Identify which cell holds the provided text, then report its [x, y] central coordinate. 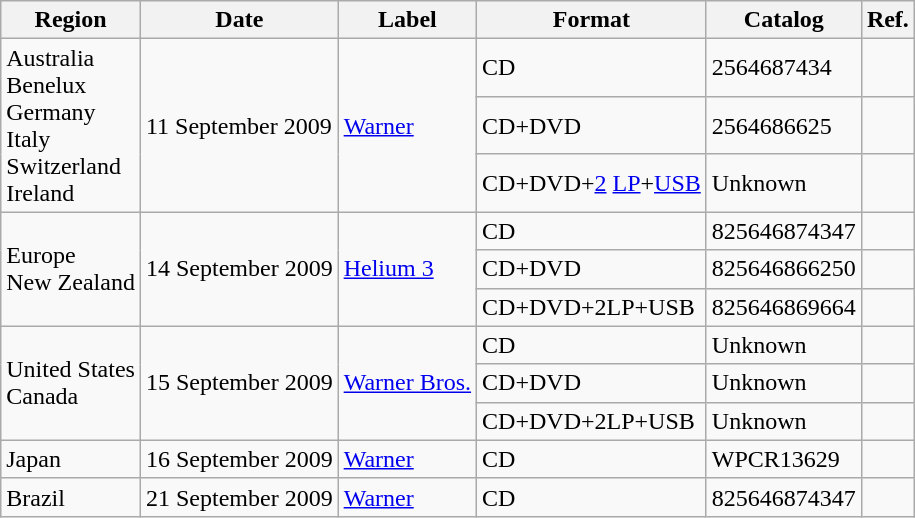
21 September 2009 [239, 497]
AustraliaBeneluxGermanyItalySwitzerlandIreland [71, 126]
Format [592, 20]
Brazil [71, 497]
16 September 2009 [239, 459]
Europe New Zealand [71, 269]
Date [239, 20]
Japan [71, 459]
11 September 2009 [239, 126]
825646869664 [784, 307]
Ref. [888, 20]
825646866250 [784, 269]
Warner Bros. [407, 383]
CD+DVD+2 LP+USB [592, 183]
WPCR13629 [784, 459]
14 September 2009 [239, 269]
Label [407, 20]
Catalog [784, 20]
2564687434 [784, 68]
Region [71, 20]
2564686625 [784, 125]
United StatesCanada [71, 383]
Helium 3 [407, 269]
15 September 2009 [239, 383]
